Scan for the cell matching the given text and deliver its (X, Y) coordinate at center. 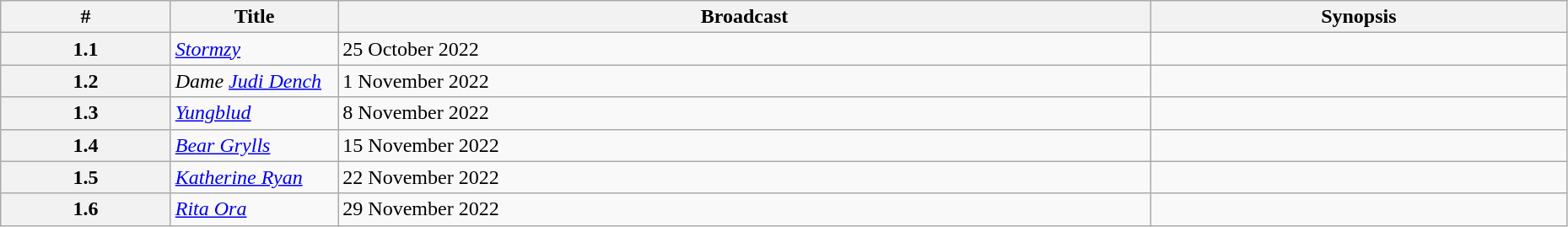
1.3 (86, 113)
25 October 2022 (745, 49)
Bear Grylls (255, 145)
1.1 (86, 49)
1.5 (86, 177)
1.2 (86, 81)
1 November 2022 (745, 81)
29 November 2022 (745, 209)
1.6 (86, 209)
1.4 (86, 145)
Katherine Ryan (255, 177)
Stormzy (255, 49)
22 November 2022 (745, 177)
8 November 2022 (745, 113)
# (86, 17)
Rita Ora (255, 209)
Synopsis (1358, 17)
Broadcast (745, 17)
Dame Judi Dench (255, 81)
15 November 2022 (745, 145)
Title (255, 17)
Yungblud (255, 113)
